Identify which cell holds the provided text, then report its [x, y] central coordinate. 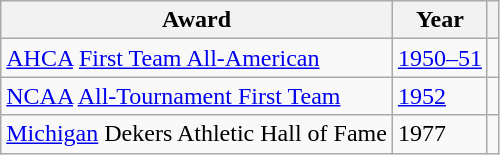
1952 [440, 96]
1977 [440, 134]
Award [197, 20]
Michigan Dekers Athletic Hall of Fame [197, 134]
NCAA All-Tournament First Team [197, 96]
Year [440, 20]
AHCA First Team All-American [197, 58]
1950–51 [440, 58]
